Detect which cell encompasses the target text, then output its [X, Y] center coordinate. 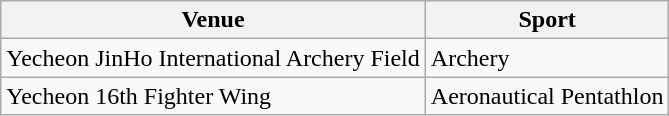
Yecheon JinHo International Archery Field [214, 58]
Sport [547, 20]
Venue [214, 20]
Aeronautical Pentathlon [547, 96]
Archery [547, 58]
Yecheon 16th Fighter Wing [214, 96]
